Identify which cell holds the provided text, then report its [x, y] central coordinate. 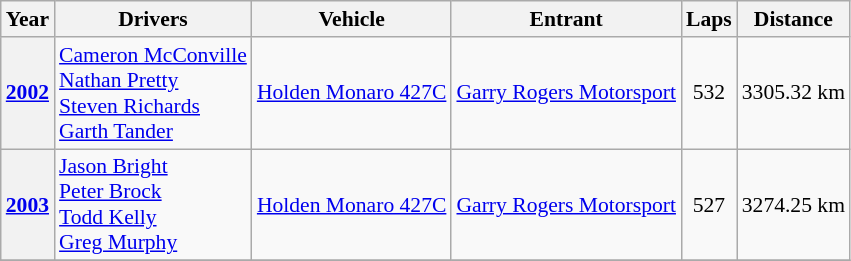
527 [709, 205]
Vehicle [352, 19]
2003 [28, 205]
Cameron McConville Nathan Pretty Steven Richards Garth Tander [153, 93]
Drivers [153, 19]
3305.32 km [794, 93]
3274.25 km [794, 205]
532 [709, 93]
Laps [709, 19]
2002 [28, 93]
Year [28, 19]
Jason Bright Peter Brock Todd Kelly Greg Murphy [153, 205]
Distance [794, 19]
Entrant [566, 19]
